Determine the [X, Y] coordinate at the center of the cell enclosing the given text.  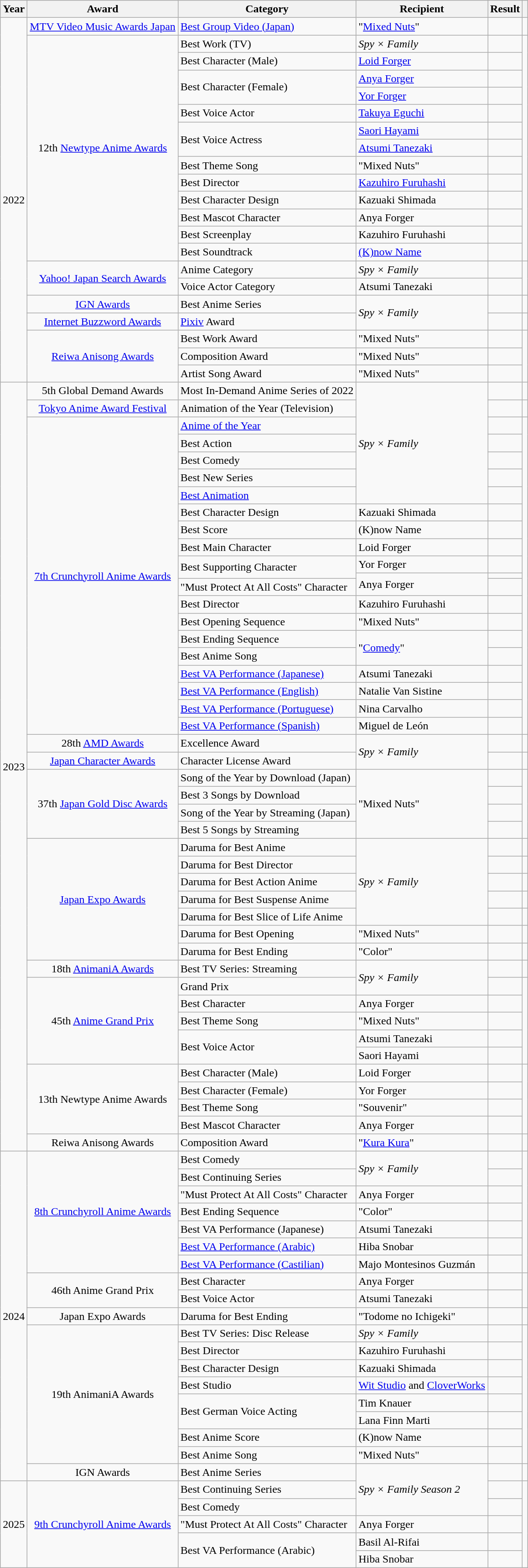
Best VA Performance (Castilian) [267, 1264]
Natalie Van Sistine [422, 691]
2023 [14, 767]
Daruma for Best Director [267, 865]
7th Crunchyroll Anime Awards [103, 576]
Daruma for Best Anime [267, 847]
Animation of the Year (Television) [267, 408]
Daruma for Best Opening [267, 934]
Tokyo Anime Award Festival [103, 408]
Best Soundtrack [267, 252]
Internet Buzzword Awards [103, 322]
Best Screenplay [267, 235]
Result [505, 9]
Nina Carvalho [422, 708]
Best Anime Score [267, 1438]
28th AMD Awards [103, 743]
37th Japan Gold Disc Awards [103, 804]
Artist Song Award [267, 374]
Best VA Performance (English) [267, 691]
Award [103, 9]
19th AnimaniA Awards [103, 1394]
Best Studio [267, 1386]
Majo Montesinos Guzmán [422, 1264]
Anime Category [267, 270]
Best Group Video (Japan) [267, 26]
Excellence Award [267, 743]
Best Work (TV) [267, 44]
Anime of the Year [267, 426]
2025 [14, 1524]
Best 5 Songs by Streaming [267, 830]
46th Anime Grand Prix [103, 1290]
"Comedy" [422, 648]
"Kura Kura" [422, 1142]
Best New Series [267, 478]
Best Supporting Character [267, 567]
Best TV Series: Disc Release [267, 1334]
2024 [14, 1316]
Basil Al-Rifai [422, 1542]
Best VA Performance (Spanish) [267, 726]
Best Score [267, 530]
Lana Finn Marti [422, 1420]
Best Work Award [267, 339]
Daruma for Best Action Anime [267, 882]
Best Main Character [267, 547]
"Souvenir" [422, 1108]
Voice Actor Category [267, 287]
Wit Studio and CloverWorks [422, 1386]
12th Newtype Anime Awards [103, 148]
Year [14, 9]
Best TV Series: Streaming [267, 969]
Pixiv Award [267, 322]
Daruma for Best Suspense Anime [267, 899]
8th Crunchyroll Anime Awards [103, 1212]
Japan Character Awards [103, 760]
Character License Award [267, 760]
45th Anime Grand Prix [103, 1021]
Miguel de León [422, 726]
MTV Video Music Awards Japan [103, 26]
Best Opening Sequence [267, 622]
Best Action [267, 443]
Best 3 Songs by Download [267, 795]
18th AnimaniA Awards [103, 969]
9th Crunchyroll Anime Awards [103, 1524]
Best Animation [267, 495]
Song of the Year by Streaming (Japan) [267, 813]
Yahoo! Japan Search Awards [103, 278]
Daruma for Best Slice of Life Anime [267, 917]
Category [267, 9]
Takuya Eguchi [422, 113]
13th Newtype Anime Awards [103, 1099]
Best Voice Actress [267, 139]
2022 [14, 200]
Tim Knauer [422, 1403]
Most In-Demand Anime Series of 2022 [267, 391]
Best German Voice Acting [267, 1412]
Grand Prix [267, 986]
"Todome no Ichigeki" [422, 1316]
Song of the Year by Download (Japan) [267, 778]
Recipient [422, 9]
Best VA Performance (Portuguese) [267, 708]
Spy × Family Season 2 [422, 1490]
5th Global Demand Awards [103, 391]
